Extract the [X, Y] coordinate from the center of the cell holding the provided text.  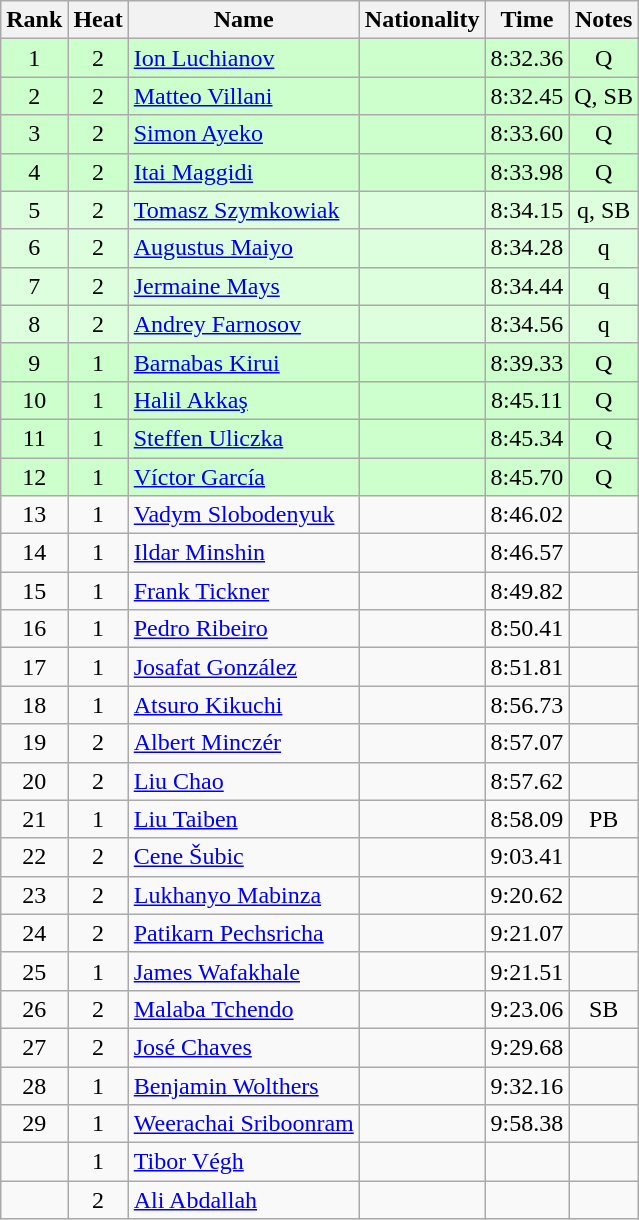
Q, SB [604, 96]
Steffen Uliczka [244, 438]
Halil Akkaş [244, 400]
Patikarn Pechsricha [244, 933]
8 [34, 324]
Liu Chao [244, 781]
Notes [604, 20]
Benjamin Wolthers [244, 1085]
9:23.06 [527, 1009]
James Wafakhale [244, 971]
8:58.09 [527, 819]
8:50.41 [527, 629]
8:34.15 [527, 210]
9 [34, 362]
Lukhanyo Mabinza [244, 895]
28 [34, 1085]
Malaba Tchendo [244, 1009]
4 [34, 172]
3 [34, 134]
8:33.60 [527, 134]
22 [34, 857]
Time [527, 20]
13 [34, 515]
Vadym Slobodenyuk [244, 515]
Ali Abdallah [244, 1200]
9:21.51 [527, 971]
8:33.98 [527, 172]
8:57.62 [527, 781]
8:39.33 [527, 362]
8:49.82 [527, 591]
8:57.07 [527, 743]
q, SB [604, 210]
Andrey Farnosov [244, 324]
Jermaine Mays [244, 286]
8:45.11 [527, 400]
8:46.57 [527, 553]
9:03.41 [527, 857]
8:32.36 [527, 58]
SB [604, 1009]
18 [34, 705]
Víctor García [244, 477]
27 [34, 1047]
8:56.73 [527, 705]
Itai Maggidi [244, 172]
17 [34, 667]
Tomasz Szymkowiak [244, 210]
21 [34, 819]
8:34.56 [527, 324]
Name [244, 20]
Rank [34, 20]
11 [34, 438]
20 [34, 781]
Nationality [422, 20]
15 [34, 591]
PB [604, 819]
Ildar Minshin [244, 553]
25 [34, 971]
14 [34, 553]
24 [34, 933]
8:46.02 [527, 515]
26 [34, 1009]
Barnabas Kirui [244, 362]
9:21.07 [527, 933]
8:34.28 [527, 248]
Simon Ayeko [244, 134]
8:32.45 [527, 96]
9:29.68 [527, 1047]
Frank Tickner [244, 591]
Matteo Villani [244, 96]
7 [34, 286]
9:20.62 [527, 895]
Atsuro Kikuchi [244, 705]
19 [34, 743]
Weerachai Sriboonram [244, 1124]
8:45.34 [527, 438]
6 [34, 248]
8:45.70 [527, 477]
8:34.44 [527, 286]
16 [34, 629]
Pedro Ribeiro [244, 629]
Albert Minczér [244, 743]
8:51.81 [527, 667]
5 [34, 210]
Heat [98, 20]
Josafat González [244, 667]
12 [34, 477]
10 [34, 400]
29 [34, 1124]
9:58.38 [527, 1124]
José Chaves [244, 1047]
Tibor Végh [244, 1162]
Ion Luchianov [244, 58]
Cene Šubic [244, 857]
Liu Taiben [244, 819]
23 [34, 895]
Augustus Maiyo [244, 248]
9:32.16 [527, 1085]
